For the text-containing cell, return its midpoint in [X, Y] coordinate format. 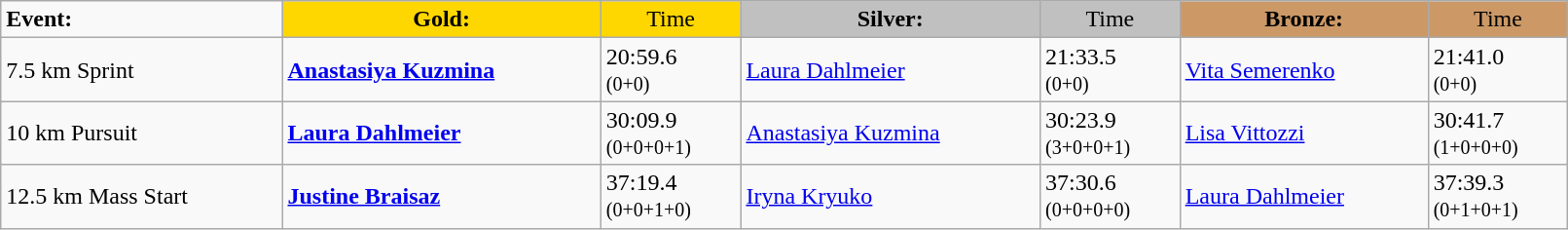
37:30.6(0+0+0+0) [1111, 197]
30:09.9(0+0+0+1) [671, 133]
Justine Braisaz [442, 197]
Lisa Vittozzi [1304, 133]
Silver: [891, 19]
21:33.5(0+0) [1111, 70]
37:19.4(0+0+1+0) [671, 197]
Gold: [442, 19]
Iryna Kryuko [891, 197]
7.5 km Sprint [142, 70]
10 km Pursuit [142, 133]
21:41.0(0+0) [1498, 70]
20:59.6(0+0) [671, 70]
Vita Semerenko [1304, 70]
Event: [142, 19]
Bronze: [1304, 19]
30:41.7(1+0+0+0) [1498, 133]
37:39.3(0+1+0+1) [1498, 197]
30:23.9(3+0+0+1) [1111, 133]
12.5 km Mass Start [142, 197]
